Locate the cell with the specified text and output its (x, y) center coordinate. 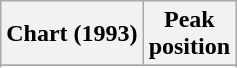
Peakposition (189, 34)
Chart (1993) (72, 34)
